Identify which cell holds the provided text, then report its [X, Y] central coordinate. 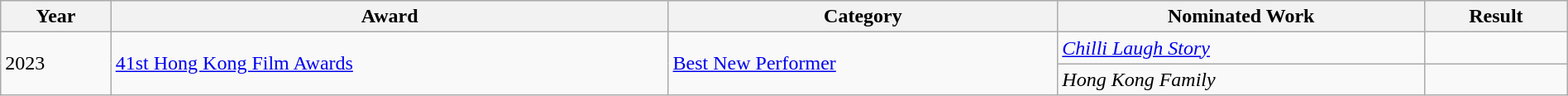
41st Hong Kong Film Awards [390, 64]
Award [390, 17]
Nominated Work [1241, 17]
Result [1497, 17]
Year [56, 17]
2023 [56, 64]
Category [863, 17]
Chilli Laugh Story [1241, 48]
Best New Performer [863, 64]
Hong Kong Family [1241, 79]
